Return (X, Y) of the center of cell containing provided text 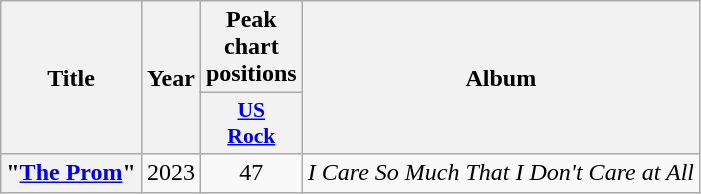
"The Prom" (72, 173)
2023 (170, 173)
I Care So Much That I Don't Care at All (500, 173)
Title (72, 78)
47 (251, 173)
Peak chart positions (251, 47)
Year (170, 78)
Album (500, 78)
USRock (251, 124)
